Return the [X, Y] coordinate for the center point of the cell that contains the specified text.  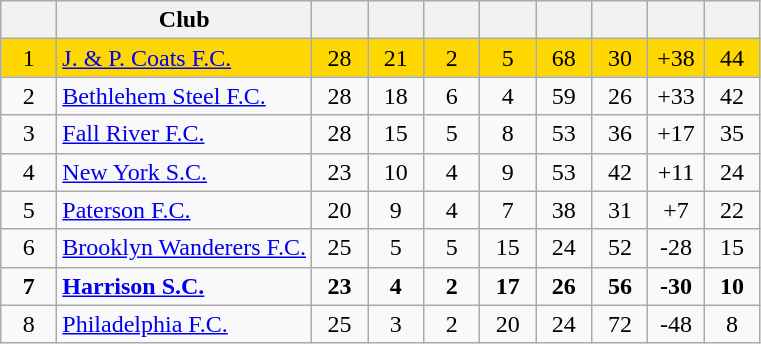
68 [564, 58]
22 [732, 210]
-48 [676, 324]
56 [620, 286]
Brooklyn Wanderers F.C. [184, 248]
30 [620, 58]
Paterson F.C. [184, 210]
Fall River F.C. [184, 134]
J. & P. Coats F.C. [184, 58]
44 [732, 58]
Philadelphia F.C. [184, 324]
+38 [676, 58]
+33 [676, 96]
Bethlehem Steel F.C. [184, 96]
36 [620, 134]
+17 [676, 134]
59 [564, 96]
52 [620, 248]
17 [508, 286]
-28 [676, 248]
38 [564, 210]
1 [29, 58]
31 [620, 210]
+11 [676, 172]
Harrison S.C. [184, 286]
18 [396, 96]
+7 [676, 210]
21 [396, 58]
35 [732, 134]
Club [184, 20]
New York S.C. [184, 172]
-30 [676, 286]
72 [620, 324]
